Scan for the cell matching the given text and deliver its [x, y] coordinate at center. 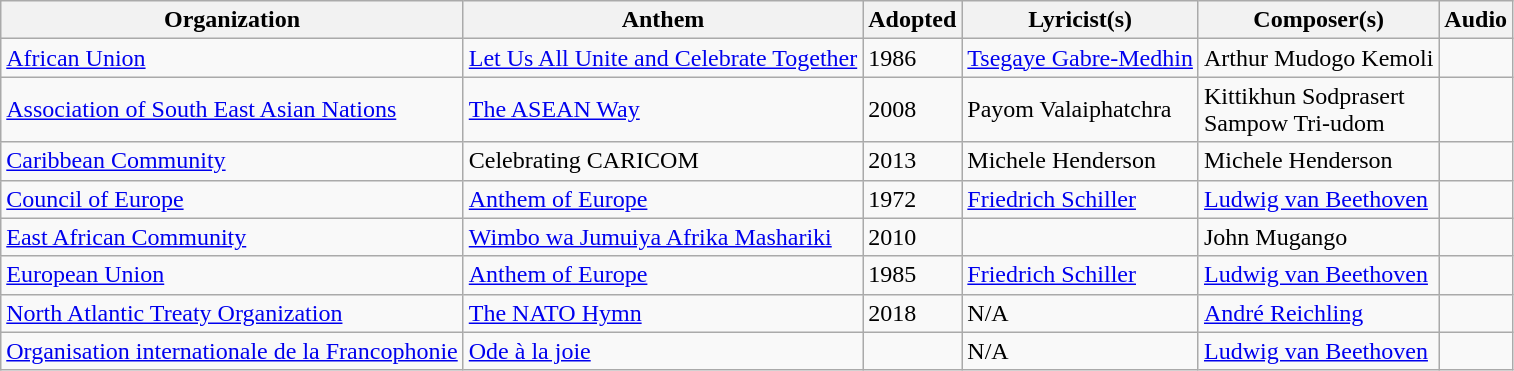
John Mugango [1318, 237]
Organisation internationale de la Francophonie [232, 351]
Payom Valaiphatchra [1080, 110]
Kittikhun SodprasertSampow Tri-udom [1318, 110]
Caribbean Community [232, 161]
Association of South East Asian Nations [232, 110]
André Reichling [1318, 313]
European Union [232, 275]
2010 [912, 237]
Council of Europe [232, 199]
African Union [232, 58]
Arthur Mudogo Kemoli [1318, 58]
Organization [232, 20]
Lyricist(s) [1080, 20]
The ASEAN Way [662, 110]
East African Community [232, 237]
2018 [912, 313]
Anthem [662, 20]
2008 [912, 110]
Celebrating CARICOM [662, 161]
Audio [1476, 20]
1985 [912, 275]
1972 [912, 199]
Tsegaye Gabre-Medhin [1080, 58]
Wimbo wa Jumuiya Afrika Mashariki [662, 237]
2013 [912, 161]
1986 [912, 58]
Ode à la joie [662, 351]
North Atlantic Treaty Organization [232, 313]
Let Us All Unite and Celebrate Together [662, 58]
Adopted [912, 20]
Composer(s) [1318, 20]
The NATO Hymn [662, 313]
